Provide the [x, y] coordinate of the cell's center where the given text is located.  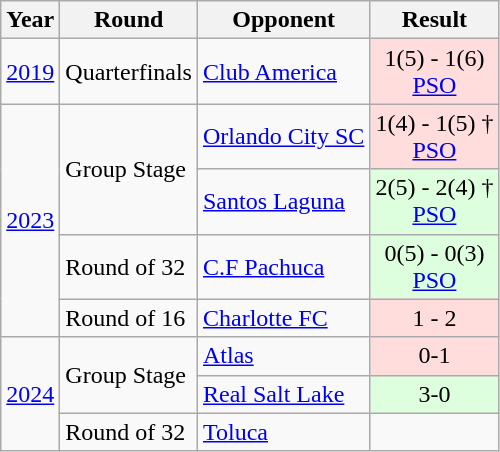
2023 [30, 220]
Atlas [283, 356]
Quarterfinals [129, 72]
2(5) - 2(4) †PSO [434, 202]
Toluca [283, 432]
Round [129, 20]
Real Salt Lake [283, 394]
3-0 [434, 394]
2024 [30, 394]
C.F Pachuca [283, 266]
Charlotte FC [283, 318]
Opponent [283, 20]
Result [434, 20]
1(4) - 1(5) †PSO [434, 136]
Round of 16 [129, 318]
2019 [30, 72]
Year [30, 20]
0-1 [434, 356]
0(5) - 0(3)PSO [434, 266]
Orlando City SC [283, 136]
1 - 2 [434, 318]
1(5) - 1(6)PSO [434, 72]
Club America [283, 72]
Santos Laguna [283, 202]
